Scan for the cell matching the given text and deliver its [X, Y] coordinate at center. 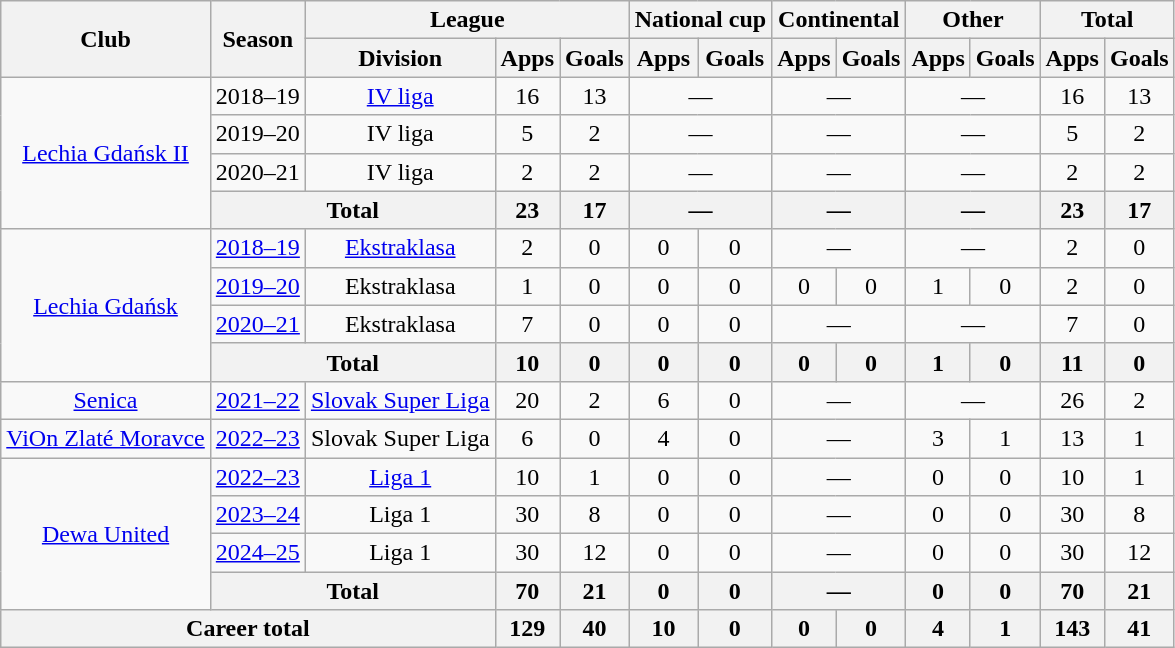
2023–24 [258, 515]
League [467, 20]
41 [1139, 629]
26 [1072, 400]
2024–25 [258, 553]
Season [258, 39]
National cup [700, 20]
129 [527, 629]
Lechia Gdańsk [106, 305]
40 [595, 629]
Lechia Gdańsk II [106, 153]
Other [973, 20]
2021–22 [258, 400]
20 [527, 400]
ViOn Zlaté Moravce [106, 438]
Club [106, 39]
143 [1072, 629]
Continental [839, 20]
Senica [106, 400]
Division [400, 58]
Dewa United [106, 534]
3 [938, 438]
11 [1072, 362]
Career total [248, 629]
